Determine the [X, Y] coordinate at the center of the cell enclosing the given text.  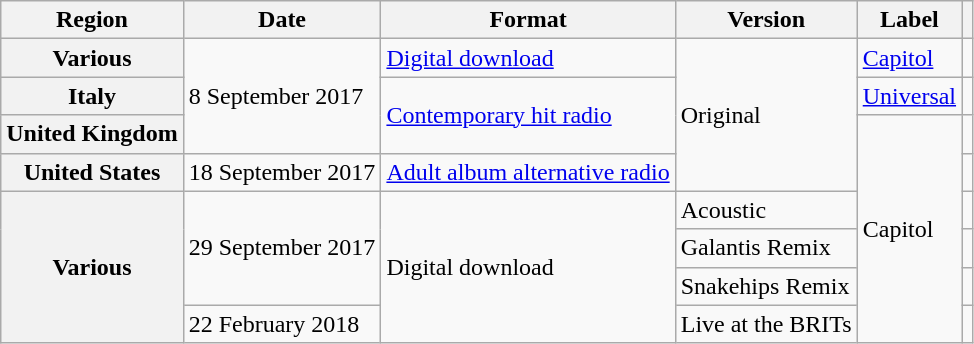
Region [92, 20]
Universal [909, 96]
Italy [92, 96]
Acoustic [766, 210]
Galantis Remix [766, 248]
United Kingdom [92, 134]
Version [766, 20]
Original [766, 115]
Format [528, 20]
Adult album alternative radio [528, 172]
Live at the BRITs [766, 324]
Label [909, 20]
22 February 2018 [282, 324]
29 September 2017 [282, 248]
Snakehips Remix [766, 286]
18 September 2017 [282, 172]
8 September 2017 [282, 96]
Contemporary hit radio [528, 115]
United States [92, 172]
Date [282, 20]
